Extract the [X, Y] coordinate from the center of the cell holding the provided text.  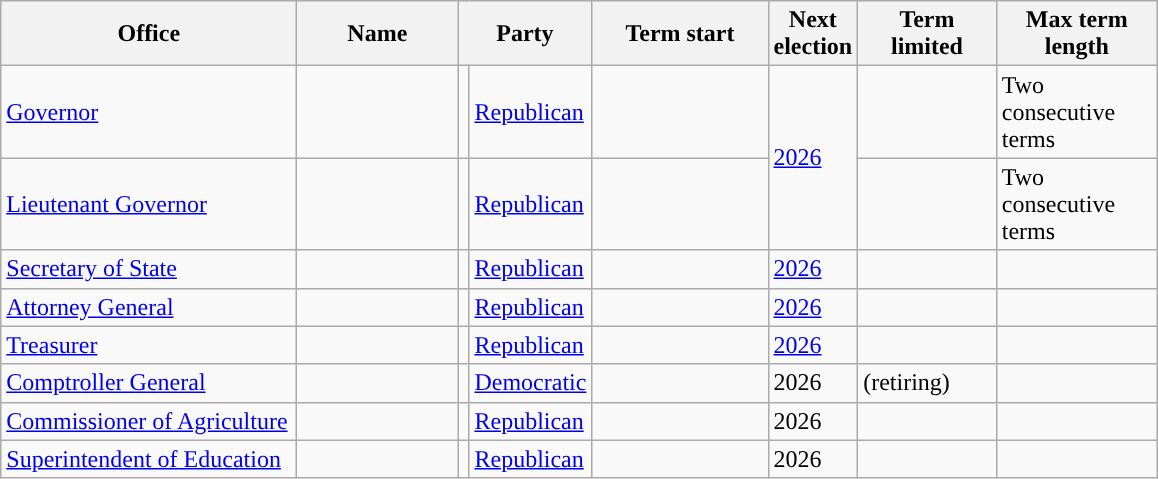
Name [378, 34]
Commissioner of Agriculture [149, 421]
(retiring) [928, 383]
Party [525, 34]
Attorney General [149, 307]
Max term length [1076, 34]
Term limited [928, 34]
Office [149, 34]
Democratic [530, 383]
Lieutenant Governor [149, 204]
Governor [149, 112]
Next election [813, 34]
Secretary of State [149, 269]
Treasurer [149, 345]
Term start [680, 34]
Comptroller General [149, 383]
Superintendent of Education [149, 459]
